Capture the cell that displays the provided text and extract its [x, y] central coordinate. 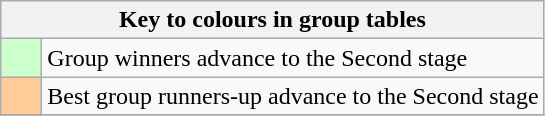
Key to colours in group tables [272, 20]
Best group runners-up advance to the Second stage [293, 96]
Group winners advance to the Second stage [293, 58]
